Provide the (X, Y) coordinate of the cell's center where the given text is located.  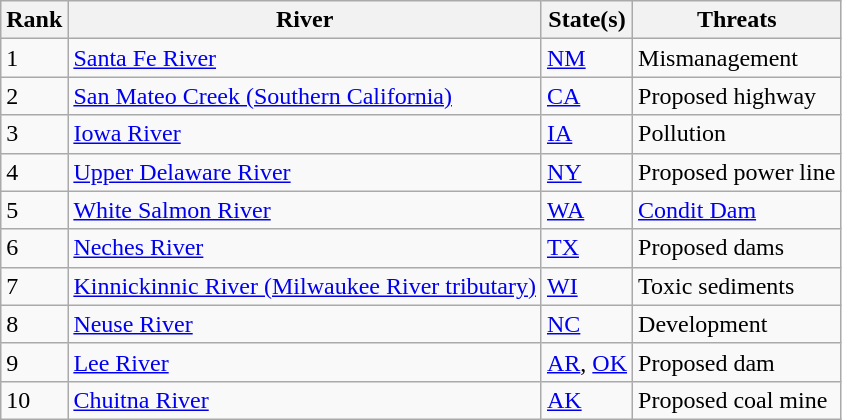
Neches River (305, 248)
NM (586, 58)
AK (586, 400)
NY (586, 172)
San Mateo Creek (Southern California) (305, 96)
9 (34, 362)
River (305, 20)
Proposed dams (737, 248)
10 (34, 400)
State(s) (586, 20)
Lee River (305, 362)
White Salmon River (305, 210)
NC (586, 324)
TX (586, 248)
Upper Delaware River (305, 172)
4 (34, 172)
Condit Dam (737, 210)
5 (34, 210)
Iowa River (305, 134)
Proposed highway (737, 96)
Mismanagement (737, 58)
Pollution (737, 134)
Development (737, 324)
CA (586, 96)
Santa Fe River (305, 58)
1 (34, 58)
Proposed coal mine (737, 400)
6 (34, 248)
Threats (737, 20)
Proposed dam (737, 362)
2 (34, 96)
Kinnickinnic River (Milwaukee River tributary) (305, 286)
Proposed power line (737, 172)
Chuitna River (305, 400)
Toxic sediments (737, 286)
WI (586, 286)
8 (34, 324)
AR, OK (586, 362)
WA (586, 210)
IA (586, 134)
Neuse River (305, 324)
3 (34, 134)
7 (34, 286)
Rank (34, 20)
